Return the [X, Y] coordinate for the center point of the cell that contains the specified text.  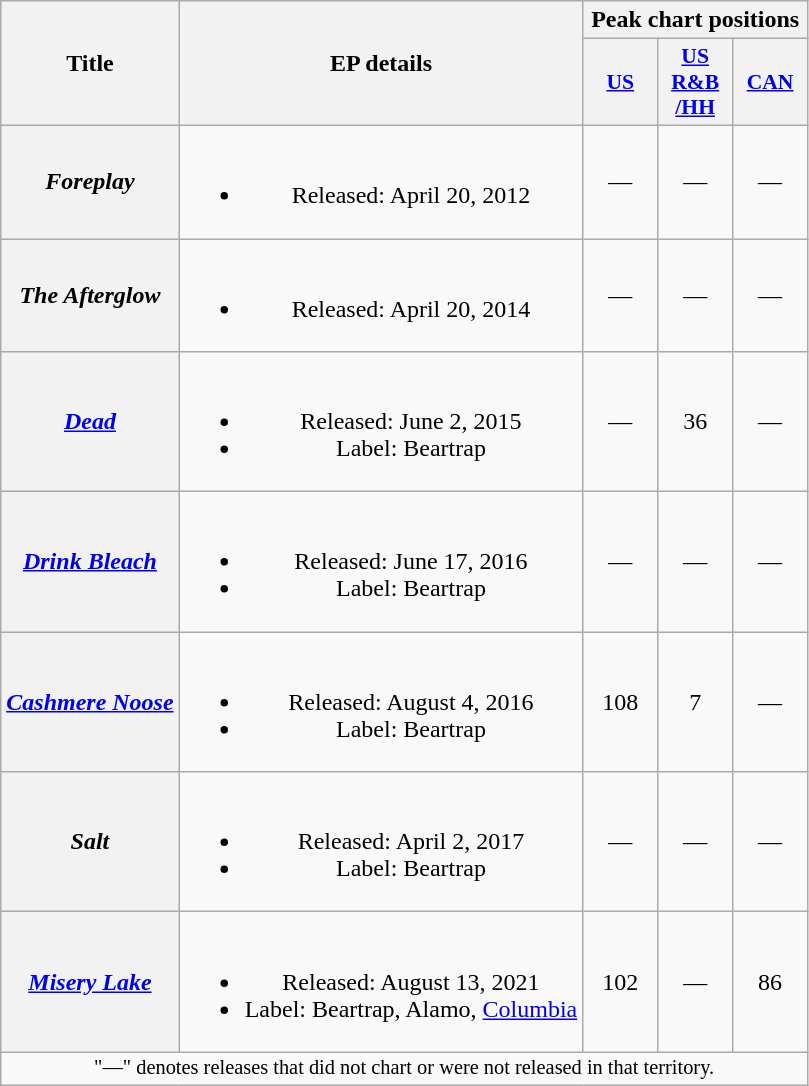
Title [90, 64]
Released: August 4, 2016Label: Beartrap [381, 702]
"—" denotes releases that did not chart or were not released in that territory. [404, 1069]
86 [770, 982]
CAN [770, 82]
7 [696, 702]
USR&B/HH [696, 82]
108 [620, 702]
Released: April 20, 2012 [381, 182]
Released: April 2, 2017Label: Beartrap [381, 842]
The Afterglow [90, 294]
Salt [90, 842]
Misery Lake [90, 982]
Released: June 2, 2015Label: Beartrap [381, 422]
102 [620, 982]
Peak chart positions [696, 20]
36 [696, 422]
Released: April 20, 2014 [381, 294]
Dead [90, 422]
Drink Bleach [90, 562]
Foreplay [90, 182]
Released: June 17, 2016Label: Beartrap [381, 562]
Released: August 13, 2021Label: Beartrap, Alamo, Columbia [381, 982]
US [620, 82]
EP details [381, 64]
Cashmere Noose [90, 702]
